Detect which cell encompasses the target text, then output its [X, Y] center coordinate. 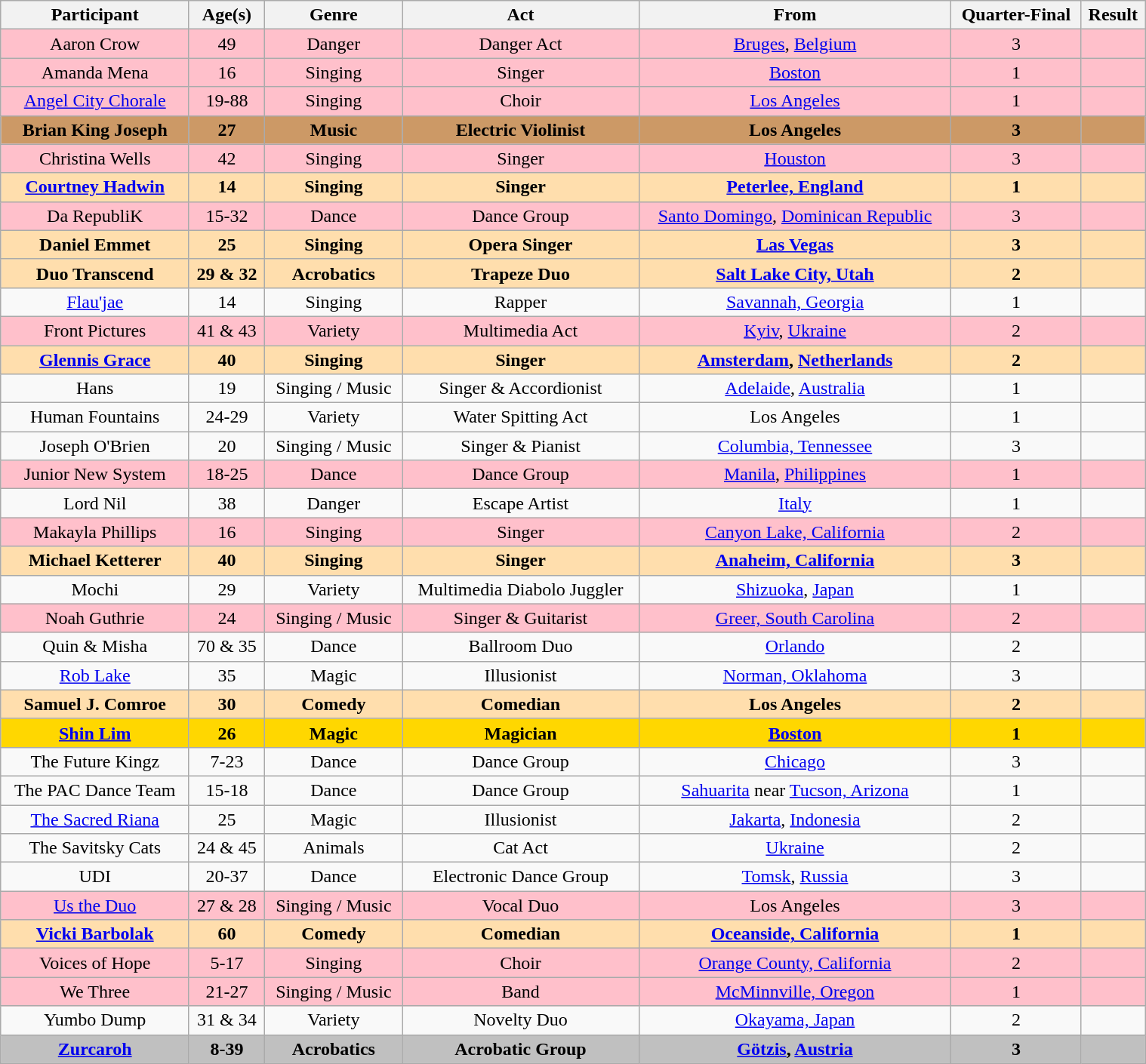
Human Fountains [95, 417]
Amanda Mena [95, 72]
15-18 [226, 790]
Singer & Accordionist [521, 389]
Angel City Chorale [95, 101]
20 [226, 446]
Greer, South Carolina [795, 618]
Norman, Oklahoma [795, 675]
Band [521, 992]
Duo Transcend [95, 273]
Result [1113, 15]
35 [226, 675]
Quarter-Final [1016, 15]
Act [521, 15]
Noah Guthrie [95, 618]
Joseph O'Brien [95, 446]
McMinnville, Oregon [795, 992]
Oceanside, California [795, 934]
Ballroom Duo [521, 647]
Electric Violinist [521, 130]
Orlando [795, 647]
Sahuarita near Tucson, Arizona [795, 790]
Singer & Guitarist [521, 618]
Acrobatic Group [521, 1049]
24 & 45 [226, 848]
Junior New System [95, 475]
Escape Artist [521, 503]
18-25 [226, 475]
Savannah, Georgia [795, 302]
19-88 [226, 101]
Kyiv, Ukraine [795, 331]
Voices of Hope [95, 963]
21-27 [226, 992]
Rob Lake [95, 675]
27 [226, 130]
Cat Act [521, 848]
19 [226, 389]
Brian King Joseph [95, 130]
Vicki Barbolak [95, 934]
Daniel Emmet [95, 244]
15-32 [226, 216]
Quin & Misha [95, 647]
5-17 [226, 963]
Makayla Phillips [95, 532]
Tomsk, Russia [795, 877]
Water Spitting Act [521, 417]
Front Pictures [95, 331]
Chicago [795, 761]
41 & 43 [226, 331]
29 [226, 589]
Anaheim, California [795, 561]
Michael Ketterer [95, 561]
Ukraine [795, 848]
Salt Lake City, Utah [795, 273]
Age(s) [226, 15]
Mochi [95, 589]
Da RepubliK [95, 216]
Orange County, California [795, 963]
Shin Lim [95, 733]
60 [226, 934]
26 [226, 733]
Yumbo Dump [95, 1020]
We Three [95, 992]
Trapeze Duo [521, 273]
Amsterdam, Netherlands [795, 360]
Houston [795, 158]
Christina Wells [95, 158]
Vocal Duo [521, 906]
Glennis Grace [95, 360]
8-39 [226, 1049]
27 & 28 [226, 906]
Flau'jae [95, 302]
49 [226, 44]
Zurcaroh [95, 1049]
Electronic Dance Group [521, 877]
Rapper [521, 302]
38 [226, 503]
Danger Act [521, 44]
Magician [521, 733]
Us the Duo [95, 906]
The Sacred Riana [95, 819]
UDI [95, 877]
Animals [334, 848]
Participant [95, 15]
Hans [95, 389]
Santo Domingo, Dominican Republic [795, 216]
Courtney Hadwin [95, 187]
24 [226, 618]
Columbia, Tennessee [795, 446]
Bruges, Belgium [795, 44]
Novelty Duo [521, 1020]
29 & 32 [226, 273]
42 [226, 158]
Götzis, Austria [795, 1049]
The Future Kingz [95, 761]
20-37 [226, 877]
Opera Singer [521, 244]
Las Vegas [795, 244]
From [795, 15]
30 [226, 704]
31 & 34 [226, 1020]
Okayama, Japan [795, 1020]
Italy [795, 503]
Multimedia Diabolo Juggler [521, 589]
The PAC Dance Team [95, 790]
24-29 [226, 417]
7-23 [226, 761]
Aaron Crow [95, 44]
Genre [334, 15]
Canyon Lake, California [795, 532]
Singer & Pianist [521, 446]
Manila, Philippines [795, 475]
The Savitsky Cats [95, 848]
Adelaide, Australia [795, 389]
Shizuoka, Japan [795, 589]
Peterlee, England [795, 187]
Lord Nil [95, 503]
70 & 35 [226, 647]
Music [334, 130]
Jakarta, Indonesia [795, 819]
Samuel J. Comroe [95, 704]
Multimedia Act [521, 331]
